Return the [X, Y] coordinate for the center point of the cell that contains the specified text.  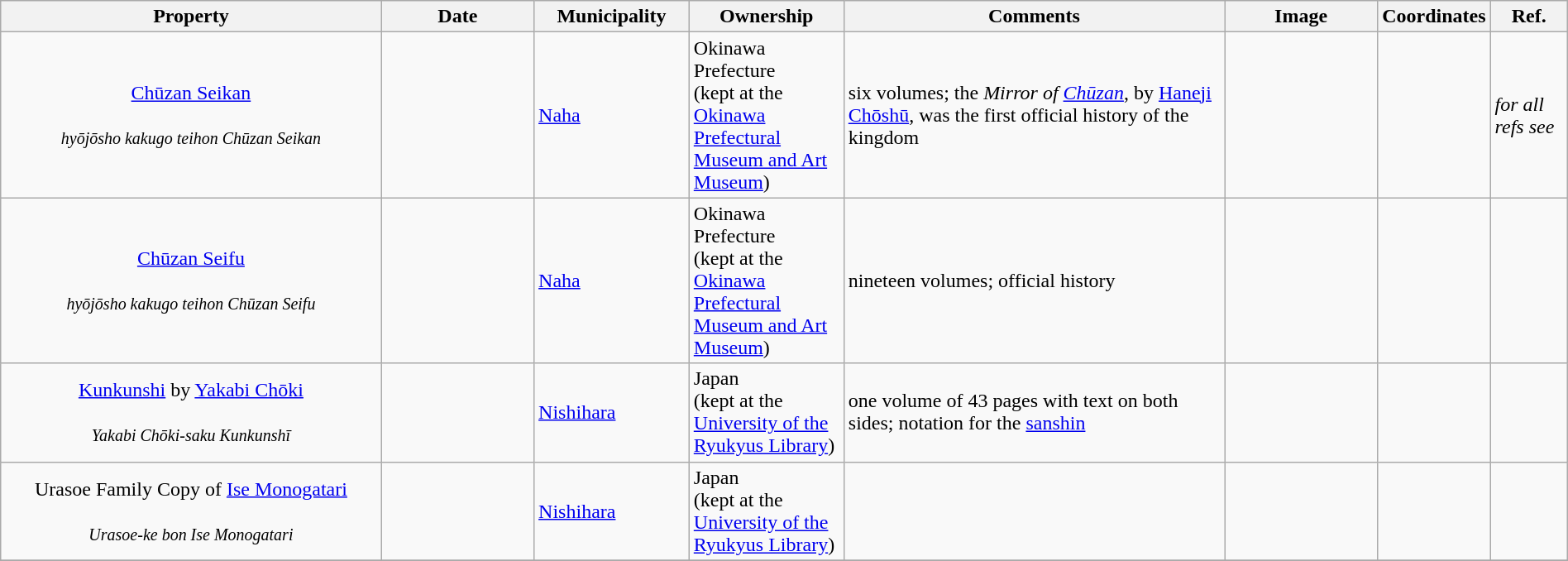
nineteen volumes; official history [1034, 280]
Ref. [1528, 17]
Ownership [766, 17]
six volumes; the Mirror of Chūzan, by Haneji Chōshū, was the first official history of the kingdom [1034, 115]
one volume of 43 pages with text on both sides; notation for the sanshin [1034, 412]
for all refs see [1528, 115]
Comments [1034, 17]
Property [191, 17]
Chūzan Seifuhyōjōsho kakugo teihon Chūzan Seifu [191, 280]
Urasoe Family Copy of Ise MonogatariUrasoe-ke bon Ise Monogatari [191, 511]
Image [1302, 17]
Chūzan Seikanhyōjōsho kakugo teihon Chūzan Seikan [191, 115]
Kunkunshi by Yakabi ChōkiYakabi Chōki-saku Kunkunshī [191, 412]
Date [457, 17]
Coordinates [1434, 17]
Municipality [612, 17]
